From the cell containing the given text, extract its center point as (X, Y) coordinate. 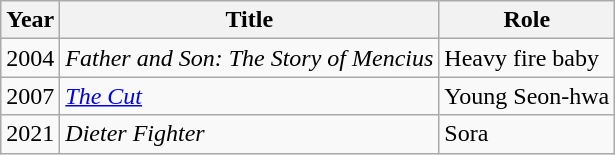
2021 (30, 134)
2007 (30, 96)
The Cut (250, 96)
Young Seon-hwa (527, 96)
Year (30, 20)
Role (527, 20)
Father and Son: The Story of Mencius (250, 58)
Dieter Fighter (250, 134)
Title (250, 20)
2004 (30, 58)
Sora (527, 134)
Heavy fire baby (527, 58)
